Find where the given text appears and provide that cell's center as [x, y] coordinate. 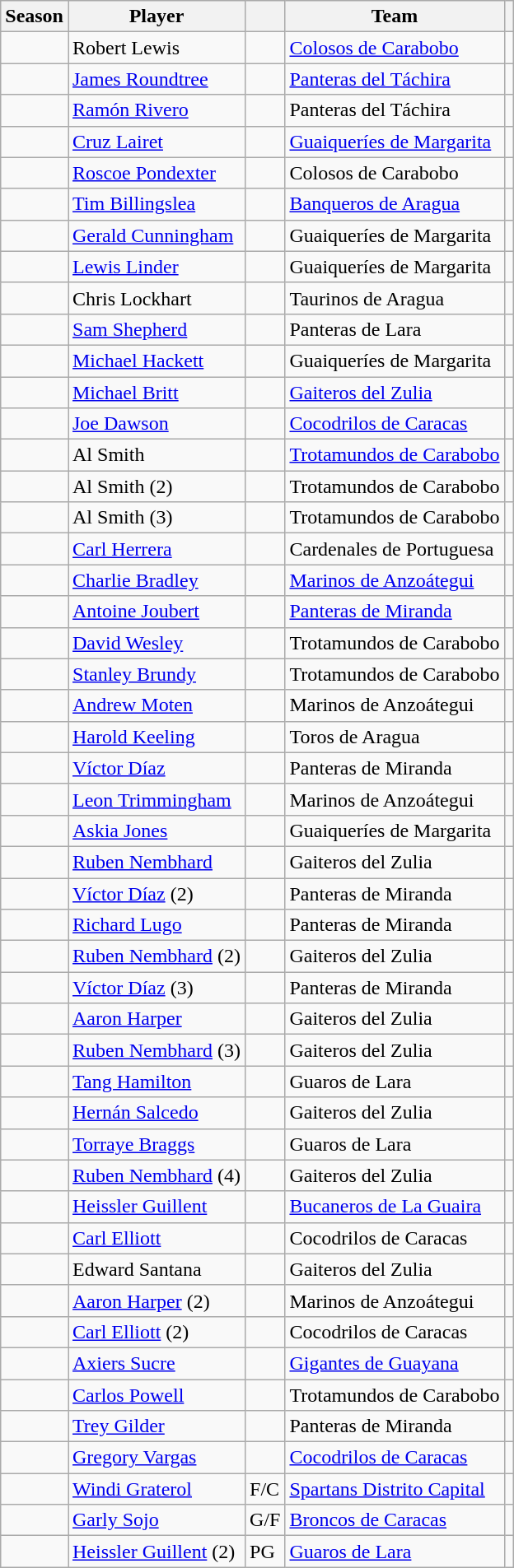
Joe Dawson [157, 424]
Cruz Lairet [157, 142]
F/C [265, 1489]
G/F [265, 1520]
Taurinos de Aragua [395, 298]
Michael Hackett [157, 361]
Aaron Harper (2) [157, 1300]
Bucaneros de La Guaira [395, 1207]
Banqueros de Aragua [395, 204]
Trey Gilder [157, 1426]
Al Smith (3) [157, 518]
Player [157, 16]
Carl Herrera [157, 549]
Gregory Vargas [157, 1458]
Toros de Aragua [395, 737]
Team [395, 16]
Panteras de Lara [395, 329]
Carl Elliott [157, 1238]
Tang Hamilton [157, 1082]
Sam Shepherd [157, 329]
Andrew Moten [157, 705]
Víctor Díaz [157, 768]
Charlie Bradley [157, 580]
Askia Jones [157, 831]
Broncos de Caracas [395, 1520]
Windi Graterol [157, 1489]
Torraye Braggs [157, 1144]
Ramón Rivero [157, 110]
Season [35, 16]
Al Smith [157, 455]
Carl Elliott (2) [157, 1332]
Ruben Nembhard (3) [157, 1050]
Robert Lewis [157, 48]
Garly Sojo [157, 1520]
Edward Santana [157, 1269]
Gigantes de Guayana [395, 1363]
Heissler Guillent [157, 1207]
Axiers Sucre [157, 1363]
James Roundtree [157, 79]
Ruben Nembhard (2) [157, 956]
Stanley Brundy [157, 674]
Cardenales de Portuguesa [395, 549]
Gerald Cunningham [157, 235]
Tim Billingslea [157, 204]
Ruben Nembhard (4) [157, 1175]
Antoine Joubert [157, 612]
Leon Trimmingham [157, 799]
Harold Keeling [157, 737]
Ruben Nembhard [157, 862]
Richard Lugo [157, 925]
Víctor Díaz (2) [157, 893]
David Wesley [157, 643]
Carlos Powell [157, 1395]
Spartans Distrito Capital [395, 1489]
Víctor Díaz (3) [157, 988]
Hernán Salcedo [157, 1113]
Michael Britt [157, 393]
Chris Lockhart [157, 298]
Heissler Guillent (2) [157, 1552]
Roscoe Pondexter [157, 173]
Lewis Linder [157, 267]
PG [265, 1552]
Aaron Harper [157, 1019]
Al Smith (2) [157, 486]
